Determine the [x, y] coordinate at the center of the cell enclosing the given text.  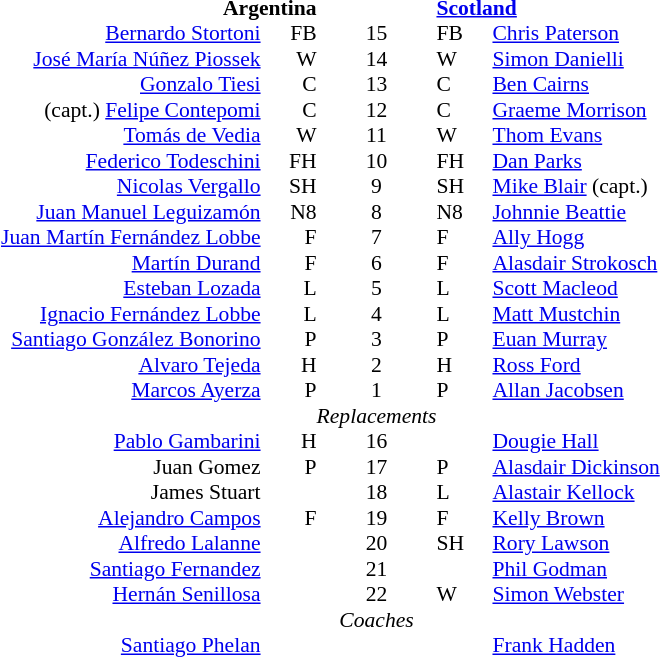
9 [377, 187]
13 [377, 85]
Coaches [377, 620]
20 [377, 543]
15 [377, 33]
5 [377, 289]
2 [377, 365]
19 [377, 518]
17 [377, 467]
18 [377, 493]
6 [377, 263]
21 [377, 569]
1 [377, 391]
11 [377, 135]
16 [377, 441]
4 [377, 314]
3 [377, 339]
22 [377, 595]
12 [377, 110]
10 [377, 161]
14 [377, 59]
8 [377, 212]
7 [377, 237]
Replacements [377, 416]
